Capture the cell that displays the provided text and extract its (X, Y) central coordinate. 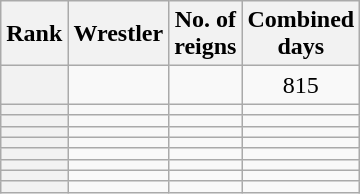
815 (301, 85)
Rank (34, 34)
No. ofreigns (206, 34)
Combineddays (301, 34)
Wrestler (118, 34)
